Return the [x, y] coordinate for the center point of the cell that contains the specified text.  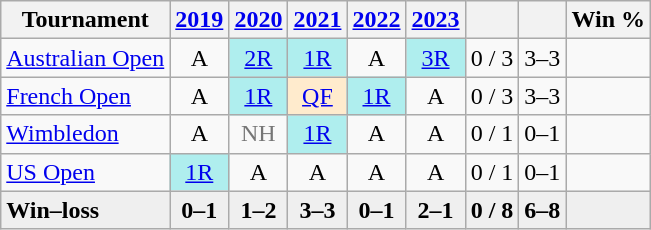
QF [318, 96]
3R [436, 58]
2023 [436, 20]
Tournament [86, 20]
1–2 [258, 210]
Wimbledon [86, 134]
French Open [86, 96]
2020 [258, 20]
2–1 [436, 210]
US Open [86, 172]
NH [258, 134]
0 / 8 [492, 210]
Win–loss [86, 210]
Win % [608, 20]
Australian Open [86, 58]
2019 [200, 20]
2022 [376, 20]
2R [258, 58]
6–8 [542, 210]
2021 [318, 20]
